Capture the cell that displays the provided text and extract its [x, y] central coordinate. 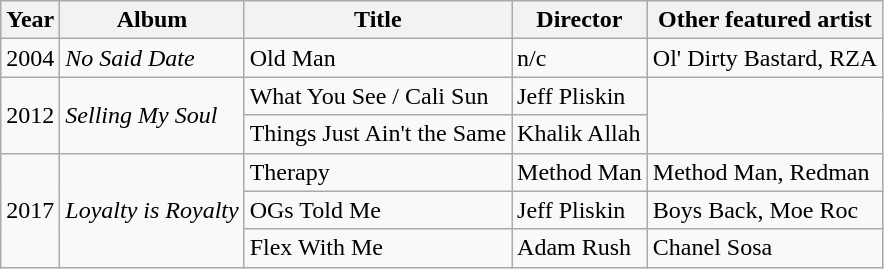
Adam Rush [580, 248]
Boys Back, Moe Roc [764, 210]
Things Just Ain't the Same [378, 134]
2017 [30, 210]
No Said Date [152, 58]
Year [30, 20]
Old Man [378, 58]
Method Man, Redman [764, 172]
2012 [30, 115]
Selling My Soul [152, 115]
Chanel Sosa [764, 248]
n/c [580, 58]
OGs Told Me [378, 210]
Director [580, 20]
What You See / Cali Sun [378, 96]
Khalik Allah [580, 134]
Flex With Me [378, 248]
Title [378, 20]
Loyalty is Royalty [152, 210]
Ol' Dirty Bastard, RZA [764, 58]
Method Man [580, 172]
Album [152, 20]
Therapy [378, 172]
Other featured artist [764, 20]
2004 [30, 58]
